Return the [x, y] coordinate for the center point of the cell that contains the specified text.  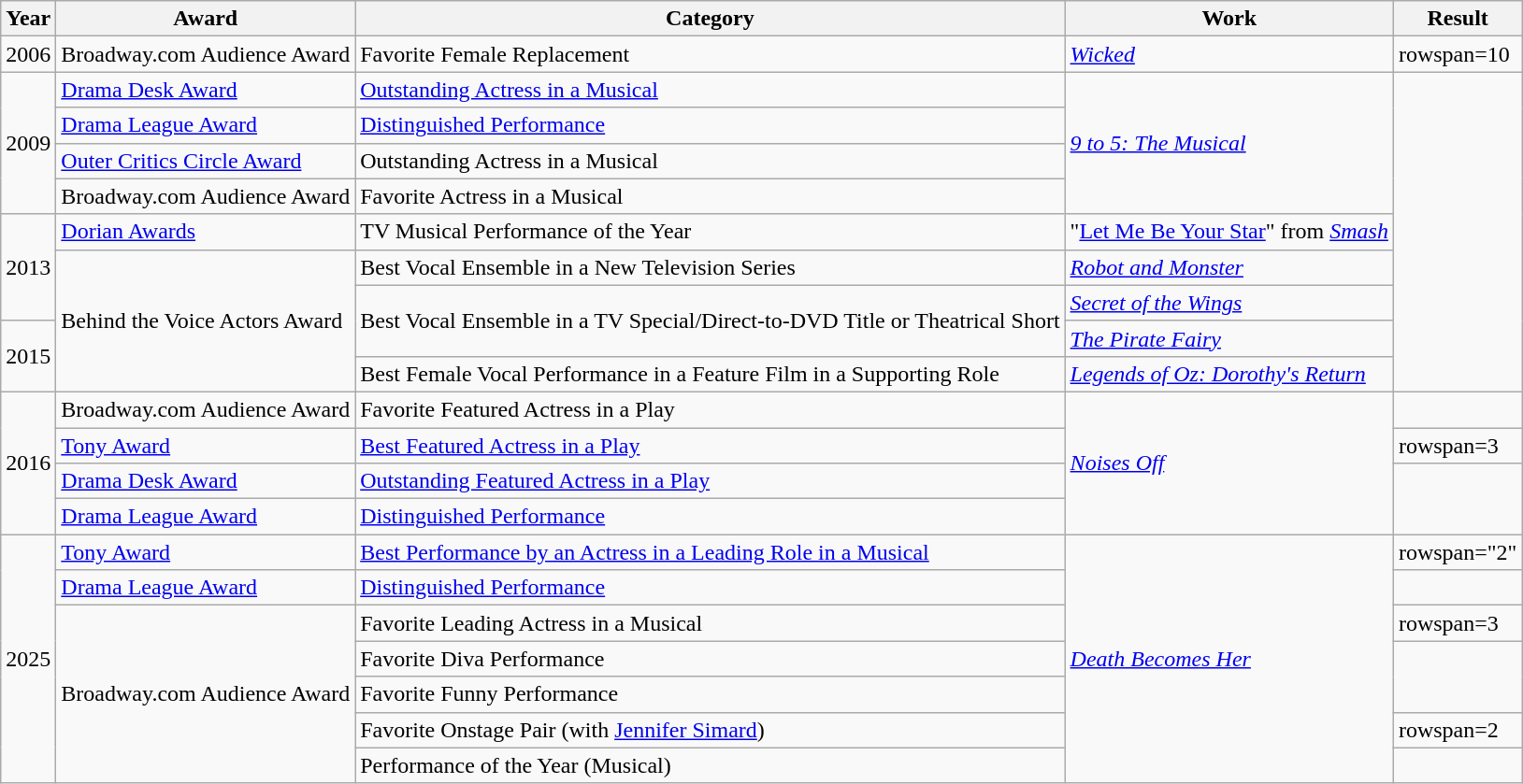
Outstanding Featured Actress in a Play [711, 481]
Favorite Female Replacement [711, 54]
Favorite Actress in a Musical [711, 196]
"Let Me Be Your Star" from Smash [1228, 232]
Favorite Diva Performance [711, 659]
Work [1228, 19]
2006 [28, 54]
Category [711, 19]
Result [1458, 19]
Best Female Vocal Performance in a Feature Film in a Supporting Role [711, 374]
2013 [28, 267]
Best Performance by an Actress in a Leading Role in a Musical [711, 552]
Behind the Voice Actors Award [206, 321]
Best Vocal Ensemble in a New Television Series [711, 267]
Performance of the Year (Musical) [711, 765]
Year [28, 19]
rowspan=10 [1458, 54]
9 to 5: The Musical [1228, 143]
Secret of the Wings [1228, 303]
Death Becomes Her [1228, 659]
Noises Off [1228, 463]
The Pirate Fairy [1228, 338]
rowspan="2" [1458, 552]
Dorian Awards [206, 232]
Favorite Funny Performance [711, 694]
Outer Critics Circle Award [206, 161]
2015 [28, 356]
Favorite Featured Actress in a Play [711, 409]
2025 [28, 659]
Best Featured Actress in a Play [711, 446]
Favorite Onstage Pair (with Jennifer Simard) [711, 730]
Robot and Monster [1228, 267]
TV Musical Performance of the Year [711, 232]
Best Vocal Ensemble in a TV Special/Direct-to-DVD Title or Theatrical Short [711, 321]
Wicked [1228, 54]
Legends of Oz: Dorothy's Return [1228, 374]
2009 [28, 143]
Award [206, 19]
2016 [28, 463]
Favorite Leading Actress in a Musical [711, 623]
rowspan=2 [1458, 730]
